Identify which cell holds the provided text, then report its [x, y] central coordinate. 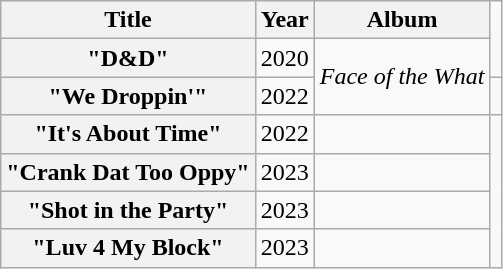
"D&D" [128, 58]
2020 [284, 58]
"Shot in the Party" [128, 210]
Title [128, 20]
Album [402, 20]
Year [284, 20]
Face of the What [402, 77]
"It's About Time" [128, 134]
"Crank Dat Too Oppy" [128, 172]
"We Droppin'" [128, 96]
"Luv 4 My Block" [128, 248]
